Capture the cell that displays the provided text and extract its (X, Y) central coordinate. 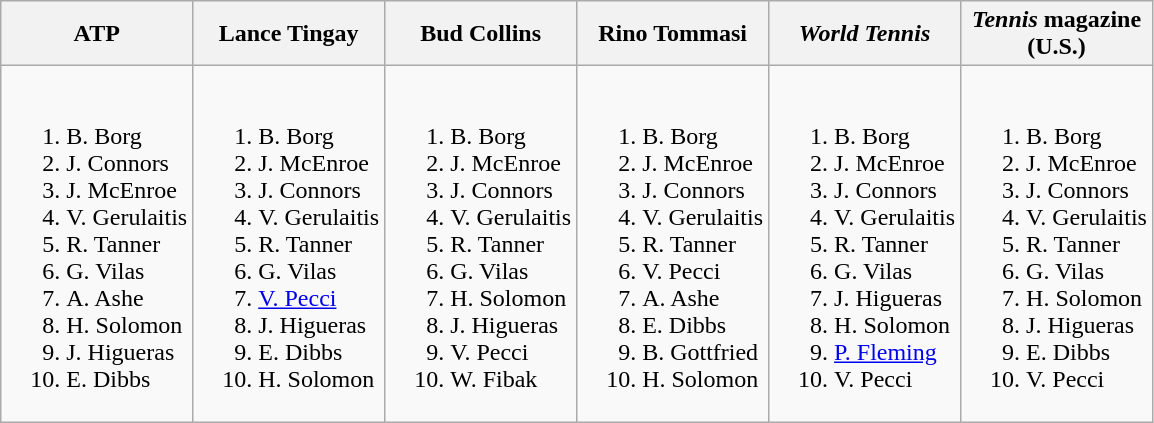
B. Borg J. McEnroe J. Connors V. Gerulaitis R. Tanner G. Vilas H. Solomon J. Higueras V. Pecci W. Fibak (481, 244)
Bud Collins (481, 34)
Lance Tingay (289, 34)
ATP (97, 34)
B. Borg J. Connors J. McEnroe V. Gerulaitis R. Tanner G. Vilas A. Ashe H. Solomon J. Higueras E. Dibbs (97, 244)
B. Borg J. McEnroe J. Connors V. Gerulaitis R. Tanner G. Vilas J. Higueras H. Solomon P. Fleming V. Pecci (865, 244)
B. Borg J. McEnroe J. Connors V. Gerulaitis R. Tanner G. Vilas V. Pecci J. Higueras E. Dibbs H. Solomon (289, 244)
World Tennis (865, 34)
Tennis magazine (U.S.) (1057, 34)
B. Borg J. McEnroe J. Connors V. Gerulaitis R. Tanner G. Vilas H. Solomon J. Higueras E. Dibbs V. Pecci (1057, 244)
Rino Tommasi (673, 34)
B. Borg J. McEnroe J. Connors V. Gerulaitis R. Tanner V. Pecci A. Ashe E. Dibbs B. Gottfried H. Solomon (673, 244)
